Scan for the cell matching the given text and deliver its [x, y] coordinate at center. 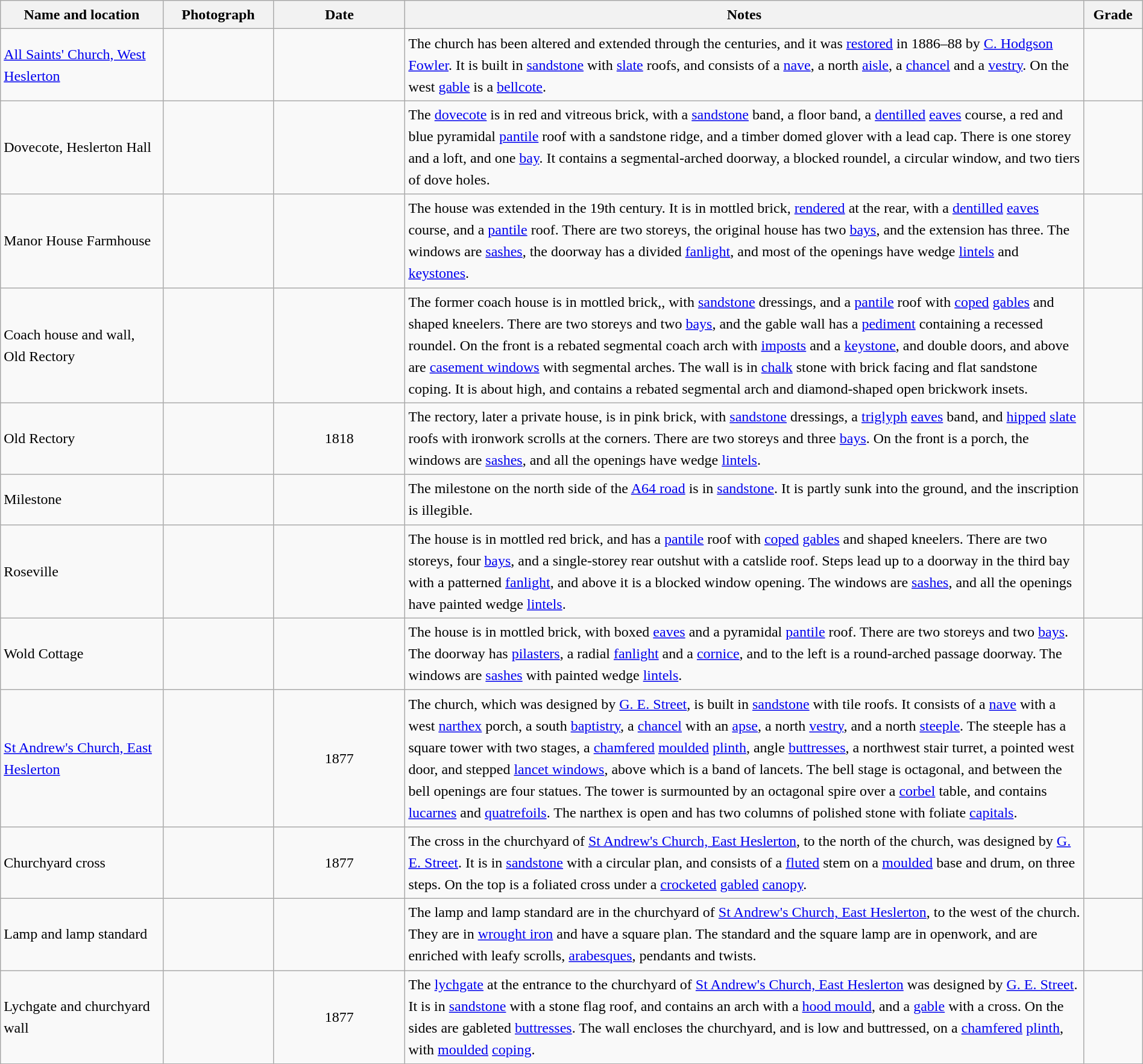
Old Rectory [82, 439]
Wold Cottage [82, 653]
Lychgate and churchyard wall [82, 1018]
Roseville [82, 571]
Milestone [82, 499]
Coach house and wall, Old Rectory [82, 345]
Churchyard cross [82, 862]
Lamp and lamp standard [82, 934]
Grade [1113, 14]
St Andrew's Church, East Heslerton [82, 758]
Dovecote, Heslerton Hall [82, 147]
Notes [744, 14]
The milestone on the north side of the A64 road is in sandstone. It is partly sunk into the ground, and the inscription is illegible. [744, 499]
Manor House Farmhouse [82, 241]
Name and location [82, 14]
All Saints' Church, West Heslerton [82, 65]
1818 [339, 439]
Date [339, 14]
Photograph [218, 14]
